Locate the cell with the specified text and output its [X, Y] center coordinate. 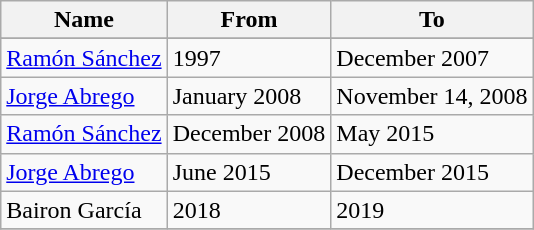
Name [84, 20]
May 2015 [432, 134]
December 2007 [432, 58]
Bairon García [84, 210]
November 14, 2008 [432, 96]
2019 [432, 210]
From [249, 20]
2018 [249, 210]
To [432, 20]
1997 [249, 58]
January 2008 [249, 96]
December 2015 [432, 172]
December 2008 [249, 134]
June 2015 [249, 172]
